Scan for the cell matching the given text and deliver its (X, Y) coordinate at center. 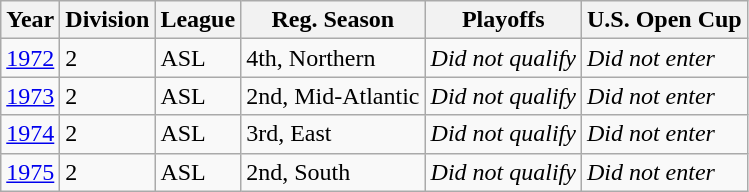
1972 (30, 58)
1975 (30, 172)
Year (30, 20)
Playoffs (503, 20)
4th, Northern (333, 58)
3rd, East (333, 134)
Division (108, 20)
Reg. Season (333, 20)
U.S. Open Cup (664, 20)
1974 (30, 134)
1973 (30, 96)
League (198, 20)
2nd, Mid-Atlantic (333, 96)
2nd, South (333, 172)
